Identify which cell holds the provided text, then report its (x, y) central coordinate. 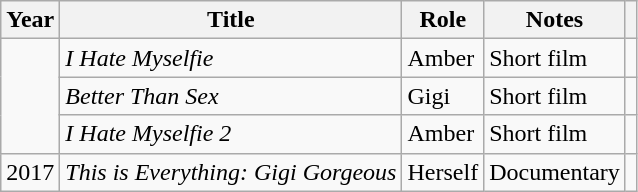
Year (30, 20)
2017 (30, 172)
Title (231, 20)
Notes (555, 20)
This is Everything: Gigi Gorgeous (231, 172)
Documentary (555, 172)
Role (443, 20)
Gigi (443, 96)
Herself (443, 172)
I Hate Myselfie (231, 58)
Better Than Sex (231, 96)
I Hate Myselfie 2 (231, 134)
